Search for the cell housing the specified text and yield its [X, Y] center coordinate. 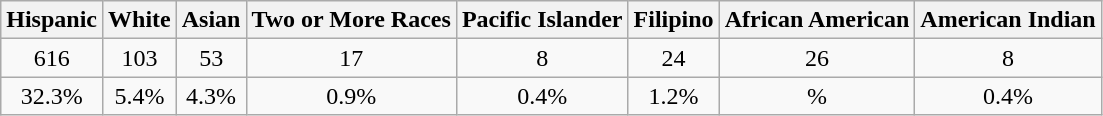
Hispanic [52, 20]
1.2% [674, 96]
32.3% [52, 96]
616 [52, 58]
103 [140, 58]
Two or More Races [351, 20]
Filipino [674, 20]
African American [817, 20]
0.9% [351, 96]
5.4% [140, 96]
24 [674, 58]
17 [351, 58]
White [140, 20]
American Indian [1008, 20]
26 [817, 58]
Asian [211, 20]
53 [211, 58]
% [817, 96]
Pacific Islander [542, 20]
4.3% [211, 96]
